Scan for the cell matching the given text and deliver its (X, Y) coordinate at center. 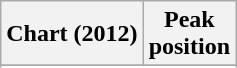
Chart (2012) (72, 34)
Peakposition (189, 34)
